Scan for the cell matching the given text and deliver its [X, Y] coordinate at center. 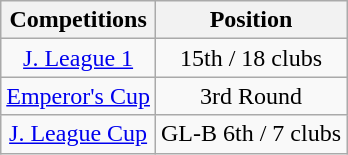
GL-B 6th / 7 clubs [250, 134]
Position [250, 20]
J. League 1 [78, 58]
Competitions [78, 20]
J. League Cup [78, 134]
15th / 18 clubs [250, 58]
3rd Round [250, 96]
Emperor's Cup [78, 96]
